Extract the (x, y) coordinate from the center of the cell holding the provided text.  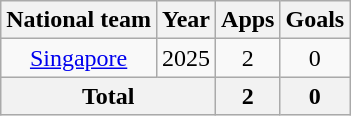
Total (108, 96)
Year (186, 20)
2025 (186, 58)
Apps (248, 20)
Singapore (79, 58)
Goals (315, 20)
National team (79, 20)
